Find where the given text appears and provide that cell's center as [X, Y] coordinate. 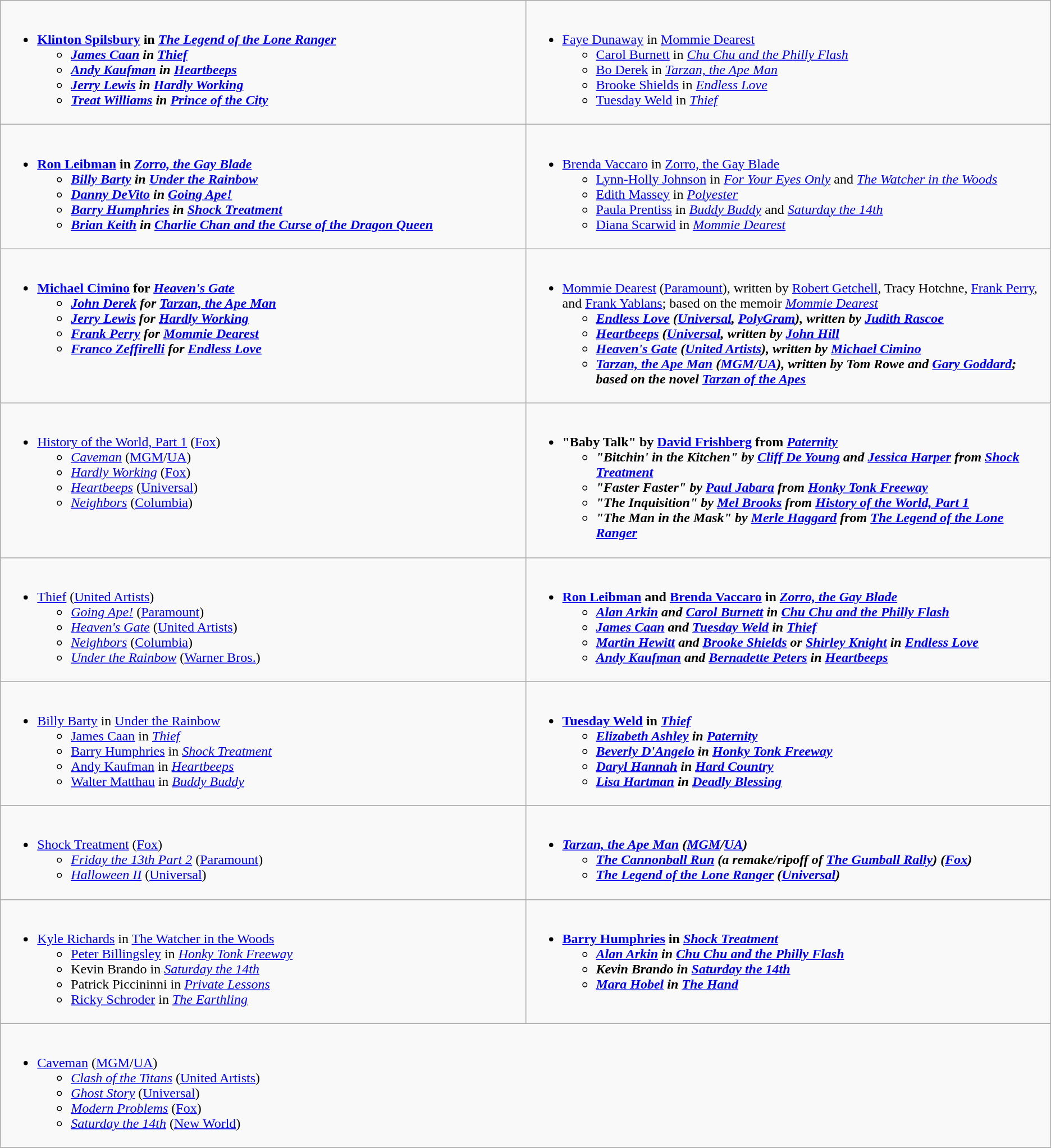
Barry Humphries in Shock TreatmentAlan Arkin in Chu Chu and the Philly FlashKevin Brando in Saturday the 14thMara Hobel in The Hand [788, 961]
Tarzan, the Ape Man (MGM/UA)The Cannonball Run (a remake/ripoff of The Gumball Rally) (Fox)The Legend of the Lone Ranger (Universal) [788, 852]
History of the World, Part 1 (Fox)Caveman (MGM/UA)Hardly Working (Fox)Heartbeeps (Universal)Neighbors (Columbia) [263, 481]
Thief (United Artists)Going Ape! (Paramount)Heaven's Gate (United Artists)Neighbors (Columbia)Under the Rainbow (Warner Bros.) [263, 620]
Billy Barty in Under the RainbowJames Caan in ThiefBarry Humphries in Shock TreatmentAndy Kaufman in HeartbeepsWalter Matthau in Buddy Buddy [263, 743]
Caveman (MGM/UA)Clash of the Titans (United Artists)Ghost Story (Universal)Modern Problems (Fox)Saturday the 14th (New World) [525, 1086]
Tuesday Weld in ThiefElizabeth Ashley in PaternityBeverly D'Angelo in Honky Tonk FreewayDaryl Hannah in Hard CountryLisa Hartman in Deadly Blessing [788, 743]
Shock Treatment (Fox)Friday the 13th Part 2 (Paramount)Halloween II (Universal) [263, 852]
